Find where the given text appears and provide that cell's center as (X, Y) coordinate. 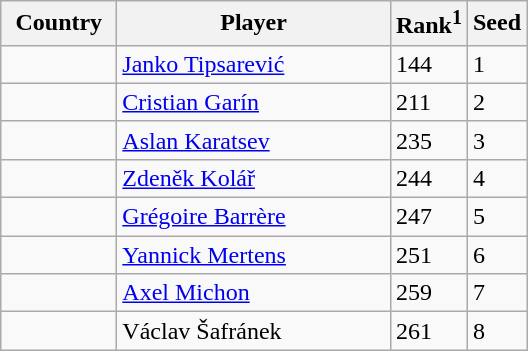
Grégoire Barrère (254, 217)
251 (428, 255)
Václav Šafránek (254, 331)
235 (428, 140)
Cristian Garín (254, 102)
261 (428, 331)
8 (496, 331)
5 (496, 217)
Rank1 (428, 24)
4 (496, 178)
244 (428, 178)
Aslan Karatsev (254, 140)
7 (496, 293)
2 (496, 102)
144 (428, 64)
Country (59, 24)
6 (496, 255)
3 (496, 140)
Yannick Mertens (254, 255)
Janko Tipsarević (254, 64)
1 (496, 64)
259 (428, 293)
Seed (496, 24)
211 (428, 102)
247 (428, 217)
Zdeněk Kolář (254, 178)
Player (254, 24)
Axel Michon (254, 293)
